Find where the given text appears and provide that cell's center as [X, Y] coordinate. 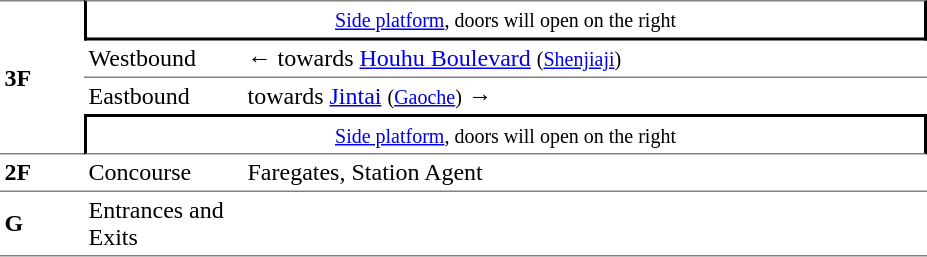
G [42, 224]
← towards Houhu Boulevard (Shenjiaji) [585, 58]
Westbound [164, 58]
3F [42, 77]
2F [42, 173]
Entrances and Exits [164, 224]
towards Jintai (Gaoche) → [585, 95]
Concourse [164, 173]
Faregates, Station Agent [585, 173]
Eastbound [164, 95]
